Pinpoint the cell where the given text exists, returning its [X, Y] midpoint coordinate. 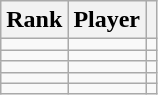
Rank [34, 20]
Player [107, 20]
